Search for the cell housing the specified text and yield its [x, y] center coordinate. 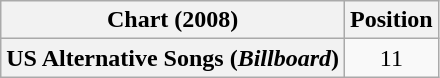
Chart (2008) [173, 20]
11 [392, 58]
US Alternative Songs (Billboard) [173, 58]
Position [392, 20]
